Return (x, y) of the center of cell containing provided text 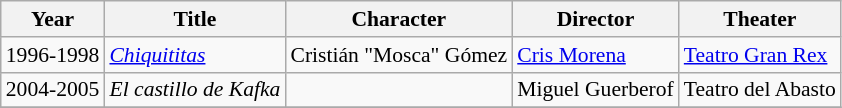
Cris Morena (596, 55)
Title (194, 19)
Chiquititas (194, 55)
Cristián "Mosca" Gómez (398, 55)
Character (398, 19)
Director (596, 19)
1996-1998 (53, 55)
Miguel Guerberof (596, 90)
2004-2005 (53, 90)
Teatro Gran Rex (760, 55)
El castillo de Kafka (194, 90)
Year (53, 19)
Teatro del Abasto (760, 90)
Theater (760, 19)
